Extract the (x, y) coordinate from the center of the cell holding the provided text.  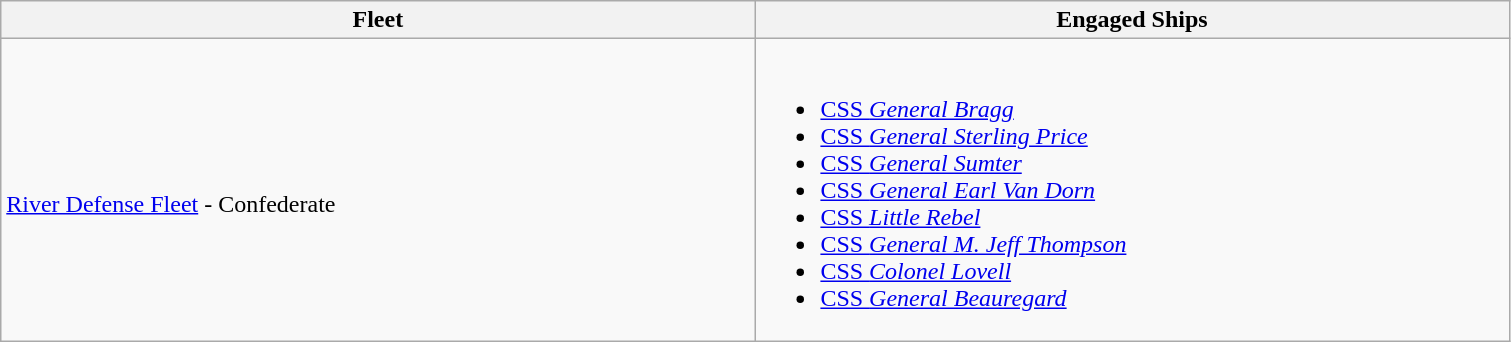
Engaged Ships (1132, 20)
River Defense Fleet - Confederate (378, 190)
Fleet (378, 20)
